Provide the (x, y) coordinate of the cell's center where the given text is located.  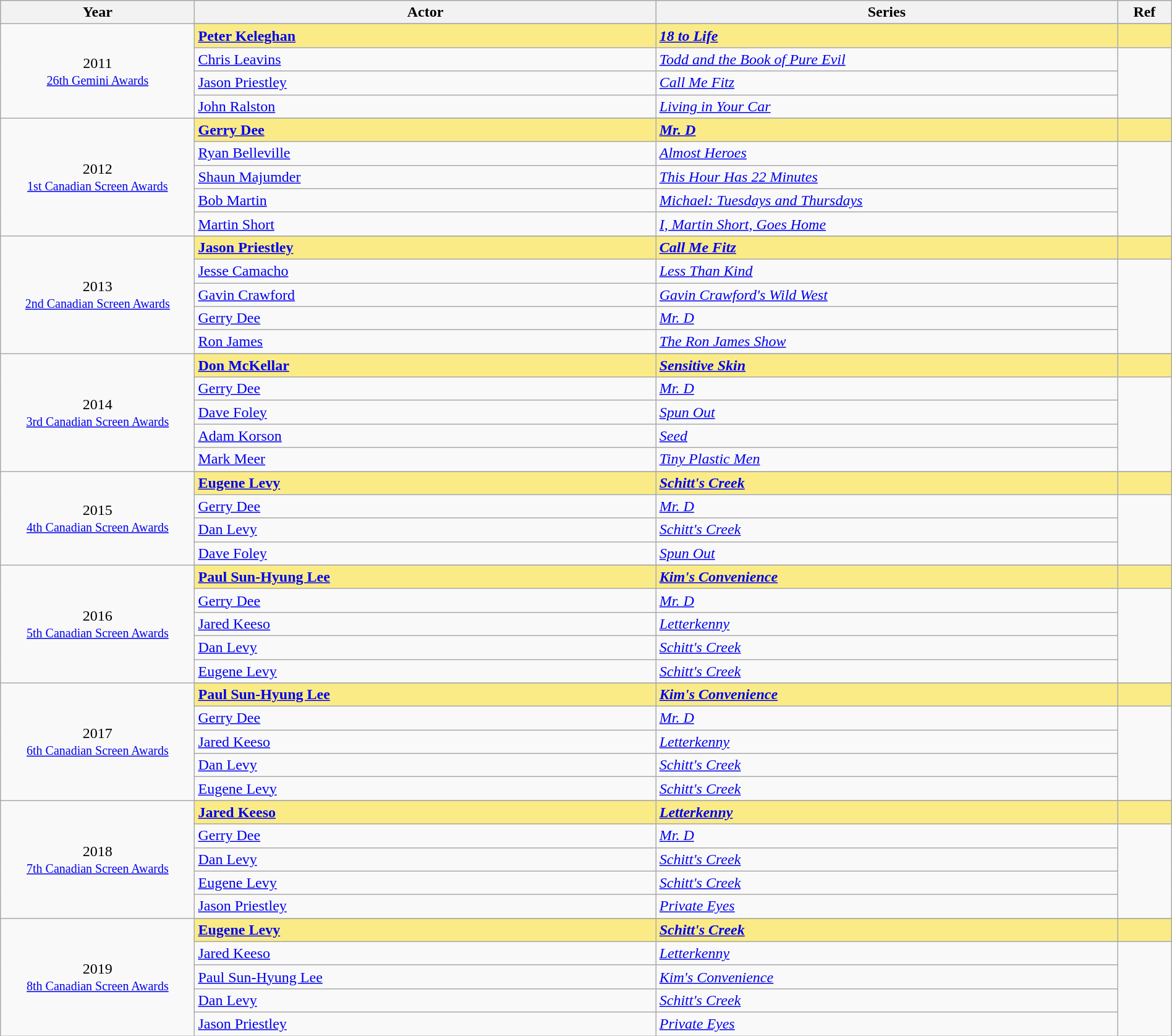
Sensitive Skin (886, 365)
Less Than Kind (886, 271)
This Hour Has 22 Minutes (886, 177)
2014 3rd Canadian Screen Awards (98, 412)
18 to Life (886, 36)
2018 7th Canadian Screen Awards (98, 859)
2013 2nd Canadian Screen Awards (98, 294)
The Ron James Show (886, 342)
Peter Keleghan (425, 36)
Martin Short (425, 224)
Ref (1145, 12)
John Ralston (425, 106)
Tiny Plastic Men (886, 459)
2012 1st Canadian Screen Awards (98, 177)
Almost Heroes (886, 153)
Todd and the Book of Pure Evil (886, 59)
Jesse Camacho (425, 271)
Mark Meer (425, 459)
Adam Korson (425, 436)
Gavin Crawford (425, 295)
2019 8th Canadian Screen Awards (98, 977)
Don McKellar (425, 365)
Michael: Tuesdays and Thursdays (886, 200)
Shaun Majumder (425, 177)
Gavin Crawford's Wild West (886, 295)
Bob Martin (425, 200)
2011 26th Gemini Awards (98, 71)
Ryan Belleville (425, 153)
Ron James (425, 342)
I, Martin Short, Goes Home (886, 224)
Actor (425, 12)
Seed (886, 436)
2017 6th Canadian Screen Awards (98, 742)
Chris Leavins (425, 59)
Year (98, 12)
2016 5th Canadian Screen Awards (98, 624)
Series (886, 12)
Living in Your Car (886, 106)
2015 4th Canadian Screen Awards (98, 518)
